Locate the cell with the specified text and output its (x, y) center coordinate. 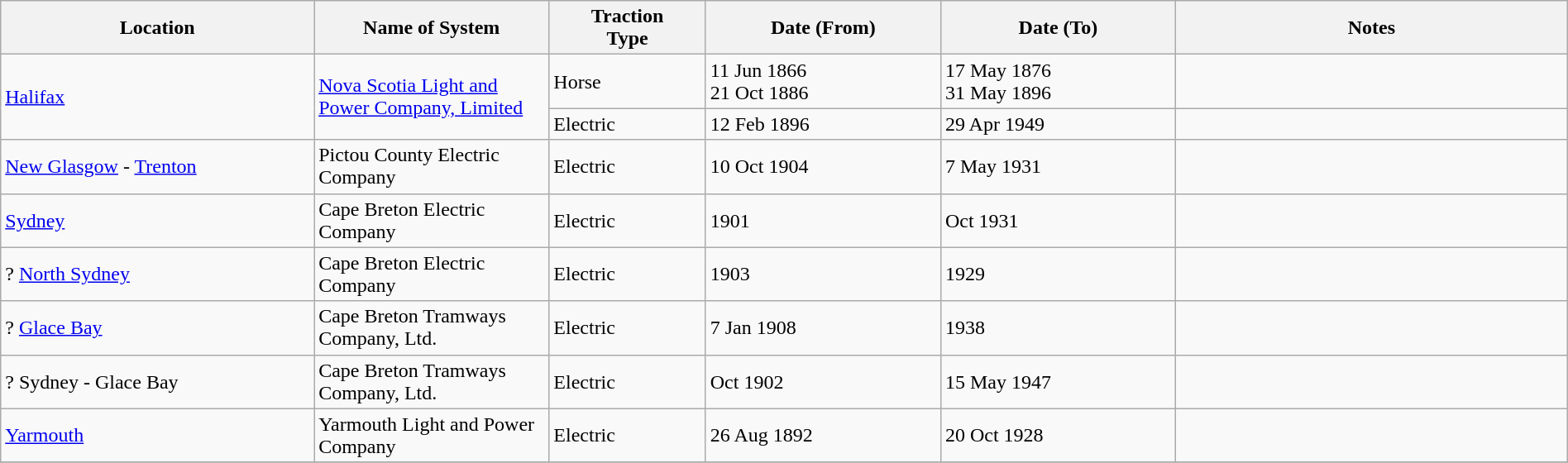
? North Sydney (157, 274)
20 Oct 1928 (1058, 435)
TractionType (627, 28)
Date (From) (823, 28)
26 Aug 1892 (823, 435)
Nova Scotia Light and Power Company, Limited (432, 98)
Date (To) (1058, 28)
Name of System (432, 28)
17 May 187631 May 1896 (1058, 81)
1929 (1058, 274)
10 Oct 1904 (823, 167)
15 May 1947 (1058, 382)
New Glasgow - Trenton (157, 167)
? Glace Bay (157, 327)
12 Feb 1896 (823, 124)
Halifax (157, 98)
1901 (823, 220)
? Sydney - Glace Bay (157, 382)
1938 (1058, 327)
Notes (1372, 28)
Yarmouth (157, 435)
7 Jan 1908 (823, 327)
Horse (627, 81)
Sydney (157, 220)
11 Jun 186621 Oct 1886 (823, 81)
Oct 1902 (823, 382)
29 Apr 1949 (1058, 124)
Yarmouth Light and Power Company (432, 435)
Location (157, 28)
7 May 1931 (1058, 167)
Oct 1931 (1058, 220)
Pictou County Electric Company (432, 167)
1903 (823, 274)
